Scan for the cell matching the given text and deliver its (X, Y) coordinate at center. 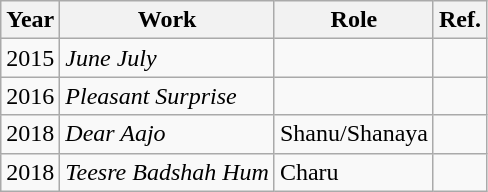
Dear Aajo (168, 134)
Teesre Badshah Hum (168, 172)
Year (30, 20)
Charu (354, 172)
Ref. (460, 20)
June July (168, 58)
Work (168, 20)
Pleasant Surprise (168, 96)
Shanu/Shanaya (354, 134)
2015 (30, 58)
2016 (30, 96)
Role (354, 20)
